From the cell containing the given text, extract its center point as (x, y) coordinate. 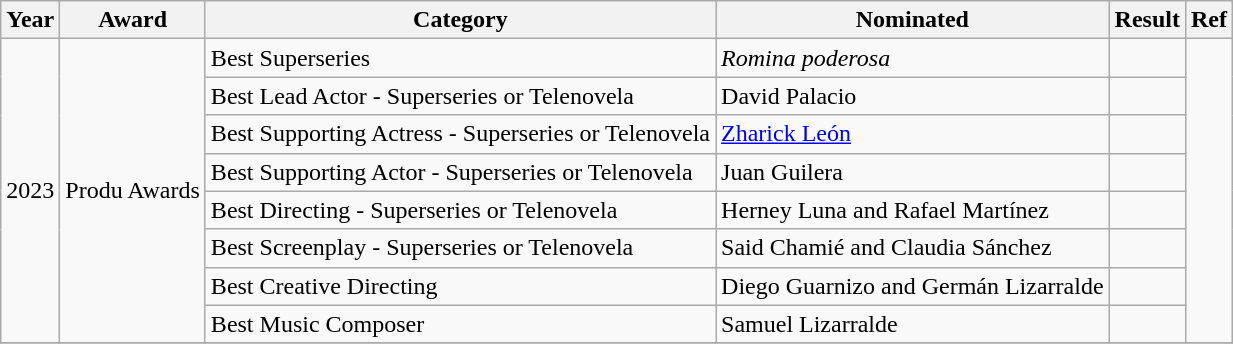
Award (133, 20)
Romina poderosa (913, 58)
Ref (1208, 20)
Produ Awards (133, 191)
Best Lead Actor - Superseries or Telenovela (460, 96)
Best Creative Directing (460, 286)
Category (460, 20)
Best Supporting Actor - Superseries or Telenovela (460, 172)
Best Directing - Superseries or Telenovela (460, 210)
Herney Luna and Rafael Martínez (913, 210)
Year (30, 20)
David Palacio (913, 96)
Zharick León (913, 134)
Diego Guarnizo and Germán Lizarralde (913, 286)
Samuel Lizarralde (913, 324)
Best Music Composer (460, 324)
Nominated (913, 20)
Juan Guilera (913, 172)
Said Chamié and Claudia Sánchez (913, 248)
Best Screenplay - Superseries or Telenovela (460, 248)
2023 (30, 191)
Result (1147, 20)
Best Supporting Actress - Superseries or Telenovela (460, 134)
Best Superseries (460, 58)
